From the cell containing the given text, extract its center point as (x, y) coordinate. 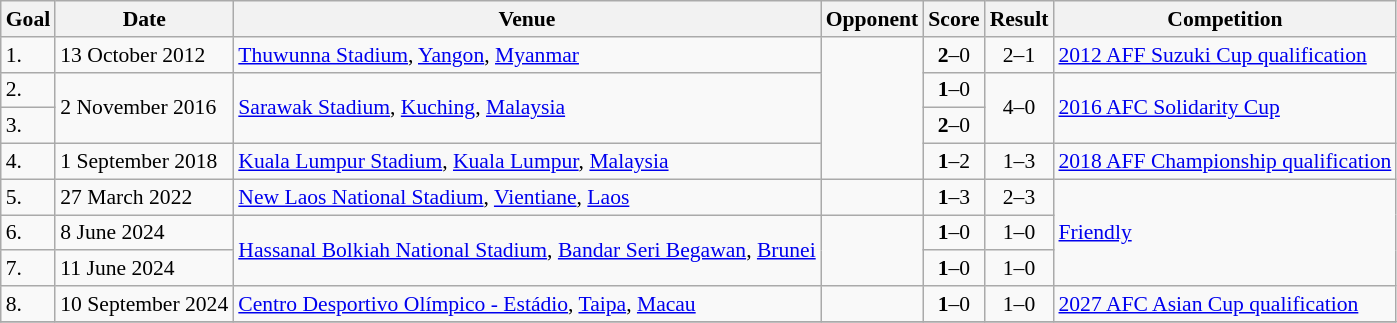
Opponent (872, 19)
Result (1020, 19)
1–2 (954, 162)
Friendly (1224, 232)
7. (28, 269)
4–0 (1020, 108)
10 September 2024 (144, 304)
2027 AFC Asian Cup qualification (1224, 304)
1. (28, 55)
3. (28, 126)
4. (28, 162)
Kuala Lumpur Stadium, Kuala Lumpur, Malaysia (526, 162)
Score (954, 19)
6. (28, 233)
2–3 (1020, 197)
11 June 2024 (144, 269)
27 March 2022 (144, 197)
2–1 (1020, 55)
Centro Desportivo Olímpico - Estádio, Taipa, Macau (526, 304)
2012 AFF Suzuki Cup qualification (1224, 55)
Hassanal Bolkiah National Stadium, Bandar Seri Begawan, Brunei (526, 250)
Venue (526, 19)
Sarawak Stadium, Kuching, Malaysia (526, 108)
2. (28, 90)
2016 AFC Solidarity Cup (1224, 108)
2018 AFF Championship qualification (1224, 162)
8 June 2024 (144, 233)
Goal (28, 19)
5. (28, 197)
Thuwunna Stadium, Yangon, Myanmar (526, 55)
1 September 2018 (144, 162)
8. (28, 304)
Date (144, 19)
New Laos National Stadium, Vientiane, Laos (526, 197)
2 November 2016 (144, 108)
Competition (1224, 19)
13 October 2012 (144, 55)
